Find where the given text appears and provide that cell's center as (x, y) coordinate. 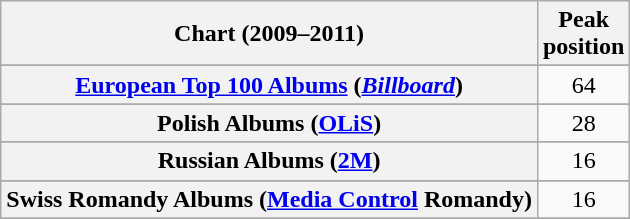
Swiss Romandy Albums (Media Control Romandy) (270, 199)
Russian Albums (2M) (270, 161)
European Top 100 Albums (Billboard) (270, 85)
64 (583, 85)
28 (583, 123)
Chart (2009–2011) (270, 34)
Polish Albums (OLiS) (270, 123)
Peakposition (583, 34)
